Capture the cell that displays the provided text and extract its (X, Y) central coordinate. 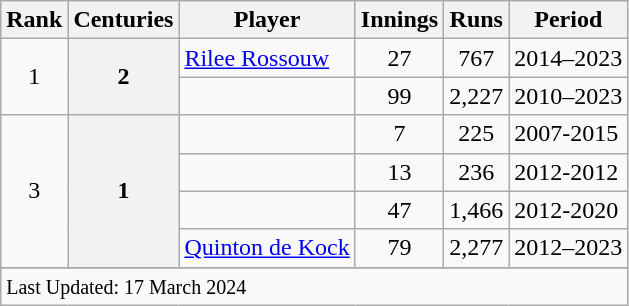
Player (267, 20)
3 (34, 191)
2012-2012 (568, 172)
225 (476, 134)
7 (399, 134)
2,277 (476, 248)
Quinton de Kock (267, 248)
Rank (34, 20)
2014–2023 (568, 58)
2007-2015 (568, 134)
13 (399, 172)
2012–2023 (568, 248)
2 (124, 77)
Centuries (124, 20)
27 (399, 58)
236 (476, 172)
2,227 (476, 96)
Period (568, 20)
Runs (476, 20)
79 (399, 248)
767 (476, 58)
Rilee Rossouw (267, 58)
99 (399, 96)
2012-2020 (568, 210)
2010–2023 (568, 96)
Last Updated: 17 March 2024 (314, 286)
1,466 (476, 210)
Innings (399, 20)
47 (399, 210)
